Locate the cell with the specified text and output its (X, Y) center coordinate. 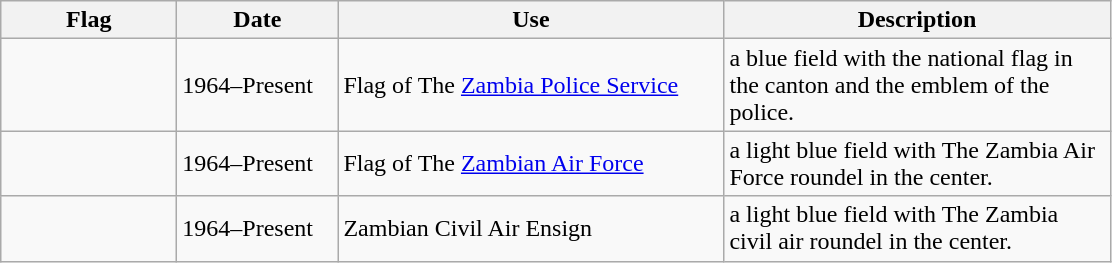
a blue field with the national flag in the canton and the emblem of the police. (917, 85)
Flag of The Zambia Police Service (531, 85)
a light blue field with The Zambia civil air roundel in the center. (917, 228)
Description (917, 20)
a light blue field with The Zambia Air Force roundel in the center. (917, 164)
Date (258, 20)
Use (531, 20)
Zambian Civil Air Ensign (531, 228)
Flag (89, 20)
Flag of The Zambian Air Force (531, 164)
